Return the (x, y) coordinate for the center point of the cell that contains the specified text.  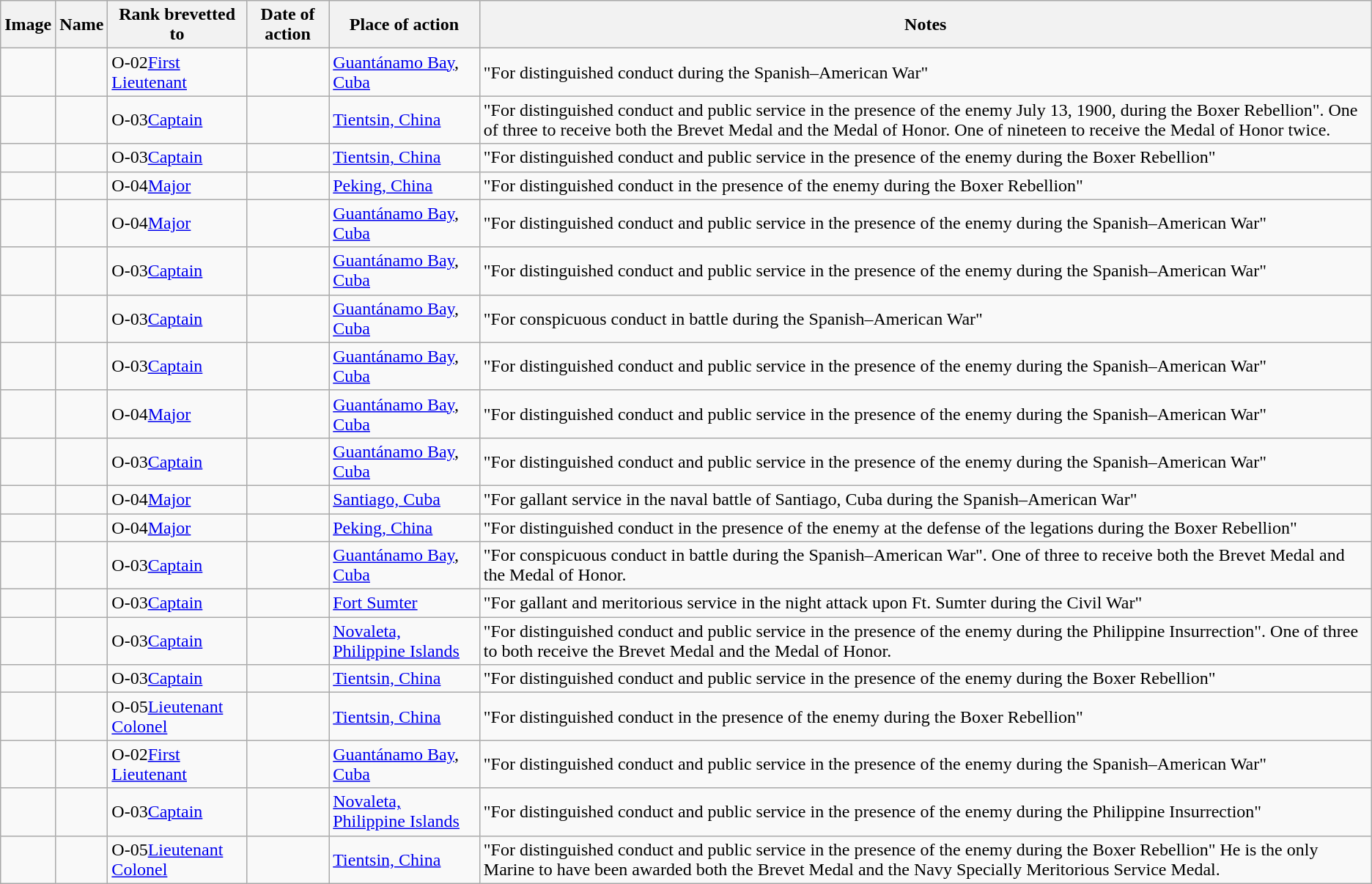
Fort Sumter (405, 603)
"For distinguished conduct and public service in the presence of the enemy during the Philippine Insurrection" (925, 812)
"For distinguished conduct in the presence of the enemy at the defense of the legations during the Boxer Rebellion" (925, 527)
Rank brevetted to (177, 25)
Name (82, 25)
Date of action (287, 25)
Image (28, 25)
"For conspicuous conduct in battle during the Spanish–American War" (925, 318)
"For conspicuous conduct in battle during the Spanish–American War". One of three to receive both the Brevet Medal and the Medal of Honor. (925, 566)
Santiago, Cuba (405, 499)
"For distinguished conduct during the Spanish–American War" (925, 72)
"For gallant and meritorious service in the night attack upon Ft. Sumter during the Civil War" (925, 603)
Notes (925, 25)
Place of action (405, 25)
"For gallant service in the naval battle of Santiago, Cuba during the Spanish–American War" (925, 499)
